Provide the [X, Y] coordinate of the cell's center where the given text is located.  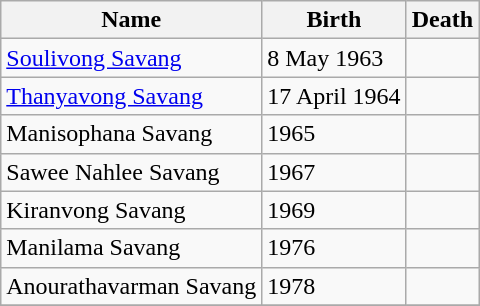
Birth [334, 20]
8 May 1963 [334, 58]
Thanyavong Savang [132, 96]
Name [132, 20]
Manisophana Savang [132, 134]
1978 [334, 286]
Manilama Savang [132, 248]
Soulivong Savang [132, 58]
1976 [334, 248]
1969 [334, 210]
1965 [334, 134]
1967 [334, 172]
Anourathavarman Savang [132, 286]
Sawee Nahlee Savang [132, 172]
17 April 1964 [334, 96]
Death [442, 20]
Kiranvong Savang [132, 210]
